Detect which cell encompasses the target text, then output its [X, Y] center coordinate. 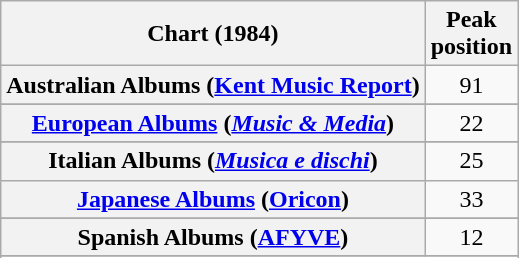
Japanese Albums (Oricon) [213, 199]
91 [471, 85]
12 [471, 237]
Australian Albums (Kent Music Report) [213, 85]
22 [471, 123]
Chart (1984) [213, 34]
33 [471, 199]
Spanish Albums (AFYVE) [213, 237]
Peakposition [471, 34]
Italian Albums (Musica e dischi) [213, 161]
25 [471, 161]
European Albums (Music & Media) [213, 123]
